Pinpoint the cell where the given text exists, returning its (x, y) midpoint coordinate. 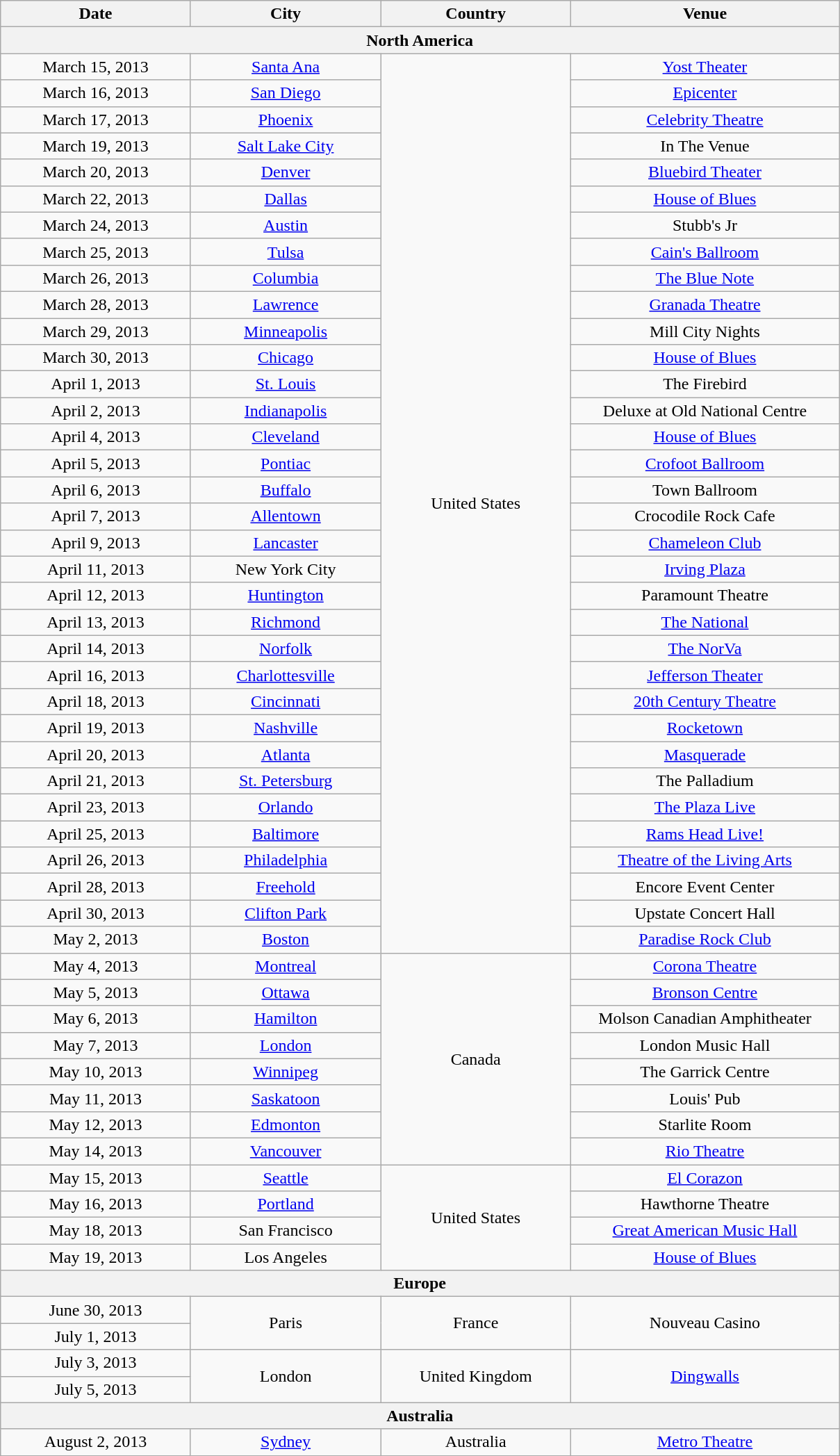
Mill City Nights (705, 332)
London Music Hall (705, 1045)
The Garrick Centre (705, 1072)
New York City (286, 569)
April 1, 2013 (96, 384)
Montreal (286, 966)
Baltimore (286, 834)
April 18, 2013 (96, 701)
March 28, 2013 (96, 304)
March 29, 2013 (96, 332)
Denver (286, 172)
Rocketown (705, 728)
May 4, 2013 (96, 966)
Theatre of the Living Arts (705, 860)
April 5, 2013 (96, 464)
Crofoot Ballroom (705, 464)
April 26, 2013 (96, 860)
Los Angeles (286, 1257)
June 30, 2013 (96, 1310)
Dingwalls (705, 1376)
Lawrence (286, 304)
Freehold (286, 887)
Upstate Concert Hall (705, 913)
Masquerade (705, 754)
Great American Music Hall (705, 1231)
April 11, 2013 (96, 569)
San Francisco (286, 1231)
Europe (420, 1284)
Celebrity Theatre (705, 120)
Molson Canadian Amphitheater (705, 1019)
The NorVa (705, 648)
Jefferson Theater (705, 675)
El Corazon (705, 1178)
March 15, 2013 (96, 67)
May 7, 2013 (96, 1045)
Hawthorne Theatre (705, 1204)
Deluxe at Old National Centre (705, 411)
Allentown (286, 516)
The Firebird (705, 384)
Epicenter (705, 93)
April 20, 2013 (96, 754)
United Kingdom (476, 1376)
Bluebird Theater (705, 172)
Nouveau Casino (705, 1323)
April 7, 2013 (96, 516)
Chameleon Club (705, 543)
Hamilton (286, 1019)
Philadelphia (286, 860)
The Palladium (705, 781)
March 20, 2013 (96, 172)
The Plaza Live (705, 808)
Richmond (286, 622)
Town Ballroom (705, 490)
Buffalo (286, 490)
Norfolk (286, 648)
Seattle (286, 1178)
March 26, 2013 (96, 278)
March 16, 2013 (96, 93)
Encore Event Center (705, 887)
Minneapolis (286, 332)
Granada Theatre (705, 304)
May 10, 2013 (96, 1072)
Tulsa (286, 252)
Portland (286, 1204)
April 6, 2013 (96, 490)
Phoenix (286, 120)
July 1, 2013 (96, 1336)
Santa Ana (286, 67)
Paradise Rock Club (705, 940)
April 28, 2013 (96, 887)
Louis' Pub (705, 1098)
Date (96, 14)
Indianapolis (286, 411)
St. Louis (286, 384)
Cleveland (286, 437)
April 12, 2013 (96, 596)
North America (420, 40)
May 5, 2013 (96, 992)
May 18, 2013 (96, 1231)
Dallas (286, 199)
In The Venue (705, 146)
May 6, 2013 (96, 1019)
Lancaster (286, 543)
Salt Lake City (286, 146)
May 2, 2013 (96, 940)
Crocodile Rock Cafe (705, 516)
April 30, 2013 (96, 913)
Cincinnati (286, 701)
March 19, 2013 (96, 146)
Clifton Park (286, 913)
Country (476, 14)
Yost Theater (705, 67)
Charlottesville (286, 675)
May 12, 2013 (96, 1124)
The National (705, 622)
Canada (476, 1058)
France (476, 1323)
Starlite Room (705, 1124)
April 21, 2013 (96, 781)
Paris (286, 1323)
The Blue Note (705, 278)
May 19, 2013 (96, 1257)
March 24, 2013 (96, 225)
July 3, 2013 (96, 1363)
April 23, 2013 (96, 808)
San Diego (286, 93)
Cain's Ballroom (705, 252)
Huntington (286, 596)
April 2, 2013 (96, 411)
Chicago (286, 358)
Winnipeg (286, 1072)
May 15, 2013 (96, 1178)
City (286, 14)
April 9, 2013 (96, 543)
April 16, 2013 (96, 675)
Venue (705, 14)
Saskatoon (286, 1098)
Columbia (286, 278)
April 14, 2013 (96, 648)
Rams Head Live! (705, 834)
April 4, 2013 (96, 437)
Paramount Theatre (705, 596)
Sydney (286, 1442)
St. Petersburg (286, 781)
Nashville (286, 728)
May 14, 2013 (96, 1151)
Atlanta (286, 754)
Corona Theatre (705, 966)
March 17, 2013 (96, 120)
Pontiac (286, 464)
Stubb's Jr (705, 225)
March 22, 2013 (96, 199)
Austin (286, 225)
Irving Plaza (705, 569)
May 16, 2013 (96, 1204)
Edmonton (286, 1124)
Rio Theatre (705, 1151)
April 13, 2013 (96, 622)
April 19, 2013 (96, 728)
April 25, 2013 (96, 834)
May 11, 2013 (96, 1098)
Ottawa (286, 992)
Bronson Centre (705, 992)
March 30, 2013 (96, 358)
Metro Theatre (705, 1442)
Boston (286, 940)
Orlando (286, 808)
Vancouver (286, 1151)
March 25, 2013 (96, 252)
August 2, 2013 (96, 1442)
July 5, 2013 (96, 1389)
20th Century Theatre (705, 701)
